Capture the cell that displays the provided text and extract its [x, y] central coordinate. 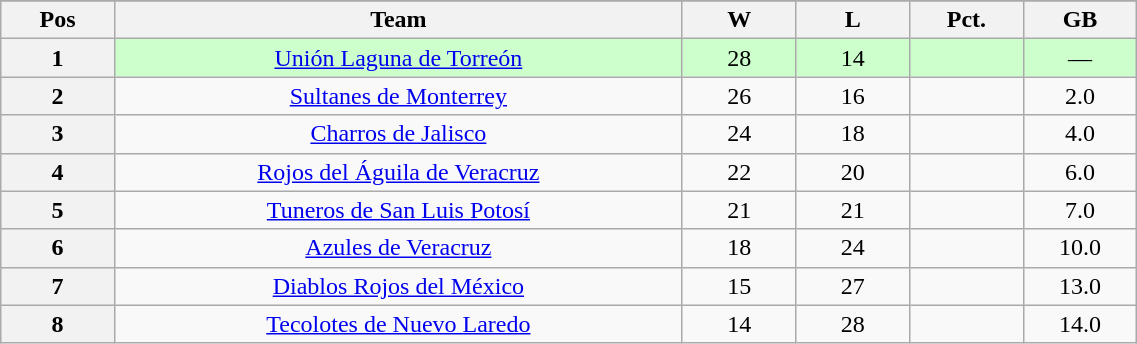
Unión Laguna de Torreón [398, 58]
4 [58, 172]
7 [58, 286]
15 [739, 286]
2 [58, 96]
26 [739, 96]
W [739, 20]
Azules de Veracruz [398, 248]
6 [58, 248]
22 [739, 172]
Diablos Rojos del México [398, 286]
7.0 [1080, 210]
6.0 [1080, 172]
Charros de Jalisco [398, 134]
Tuneros de San Luis Potosí [398, 210]
1 [58, 58]
3 [58, 134]
— [1080, 58]
Team [398, 20]
4.0 [1080, 134]
GB [1080, 20]
Tecolotes de Nuevo Laredo [398, 324]
14.0 [1080, 324]
8 [58, 324]
L [853, 20]
Sultanes de Monterrey [398, 96]
16 [853, 96]
Rojos del Águila de Veracruz [398, 172]
Pos [58, 20]
5 [58, 210]
20 [853, 172]
Pct. [967, 20]
27 [853, 286]
13.0 [1080, 286]
10.0 [1080, 248]
2.0 [1080, 96]
